From the cell containing the given text, extract its center point as [x, y] coordinate. 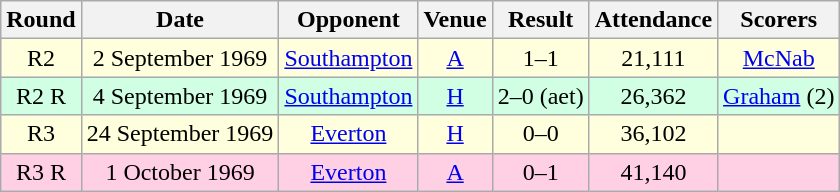
R3 R [41, 172]
36,102 [653, 134]
4 September 1969 [180, 96]
McNab [779, 58]
0–0 [540, 134]
R2 [41, 58]
24 September 1969 [180, 134]
26,362 [653, 96]
41,140 [653, 172]
Round [41, 20]
1 October 1969 [180, 172]
Opponent [348, 20]
Attendance [653, 20]
Result [540, 20]
Date [180, 20]
2–0 (aet) [540, 96]
21,111 [653, 58]
0–1 [540, 172]
R2 R [41, 96]
Scorers [779, 20]
Venue [455, 20]
1–1 [540, 58]
Graham (2) [779, 96]
R3 [41, 134]
2 September 1969 [180, 58]
